Locate the cell with the specified text and output its [X, Y] center coordinate. 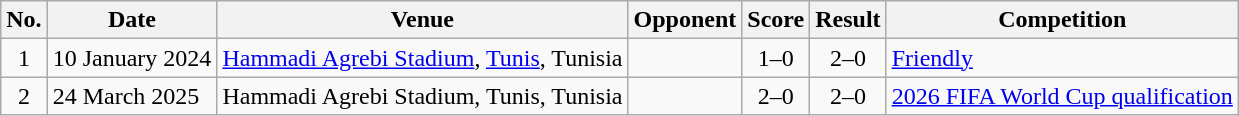
2026 FIFA World Cup qualification [1062, 96]
Result [848, 20]
Competition [1062, 20]
1–0 [776, 58]
24 March 2025 [132, 96]
10 January 2024 [132, 58]
Venue [422, 20]
No. [24, 20]
Date [132, 20]
Friendly [1062, 58]
Opponent [685, 20]
1 [24, 58]
2 [24, 96]
Score [776, 20]
